Pinpoint the cell where the given text exists, returning its (X, Y) midpoint coordinate. 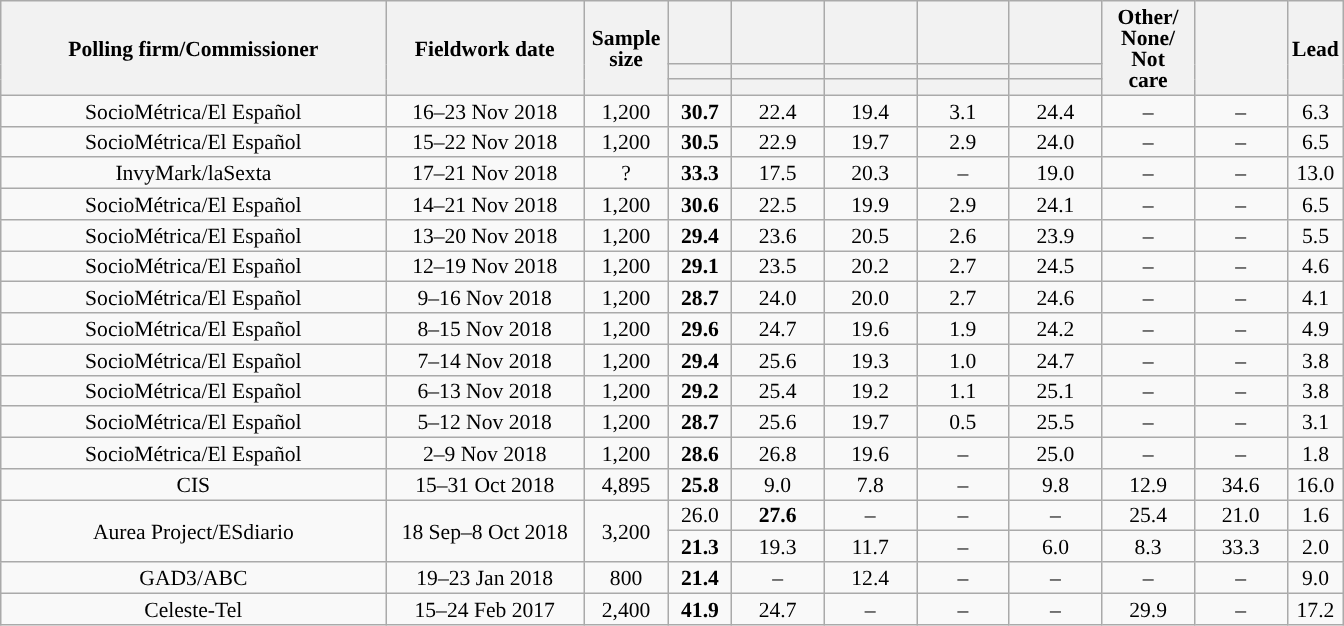
17–21 Nov 2018 (485, 174)
21.4 (700, 578)
InvyMark/laSexta (194, 174)
8–15 Nov 2018 (485, 328)
22.9 (778, 142)
CIS (194, 484)
19.2 (870, 390)
16.0 (1316, 484)
16–23 Nov 2018 (485, 110)
1.6 (1316, 516)
Polling firm/Commissioner (194, 48)
29.6 (700, 328)
8.3 (1148, 546)
7–14 Nov 2018 (485, 360)
4.1 (1316, 298)
34.6 (1240, 484)
17.5 (778, 174)
11.7 (870, 546)
29.1 (700, 266)
29.2 (700, 390)
9.8 (1056, 484)
7.8 (870, 484)
18 Sep–8 Oct 2018 (485, 531)
20.5 (870, 236)
6.0 (1056, 546)
21.3 (700, 546)
19–23 Jan 2018 (485, 578)
25.0 (1056, 454)
4,895 (626, 484)
23.5 (778, 266)
25.8 (700, 484)
24.6 (1056, 298)
24.2 (1056, 328)
15–31 Oct 2018 (485, 484)
2–9 Nov 2018 (485, 454)
12.9 (1148, 484)
21.0 (1240, 516)
20.2 (870, 266)
28.6 (700, 454)
6–13 Nov 2018 (485, 390)
30.6 (700, 204)
9–16 Nov 2018 (485, 298)
1.8 (1316, 454)
19.9 (870, 204)
17.2 (1316, 608)
Other/None/Notcare (1148, 48)
15–22 Nov 2018 (485, 142)
25.5 (1056, 422)
1.0 (962, 360)
Lead (1316, 48)
14–21 Nov 2018 (485, 204)
0.5 (962, 422)
19.0 (1056, 174)
4.6 (1316, 266)
1.9 (962, 328)
20.3 (870, 174)
24.1 (1056, 204)
22.4 (778, 110)
20.0 (870, 298)
4.9 (1316, 328)
19.4 (870, 110)
26.0 (700, 516)
24.5 (1056, 266)
25.1 (1056, 390)
41.9 (700, 608)
2.6 (962, 236)
Sample size (626, 48)
2,400 (626, 608)
22.5 (778, 204)
30.5 (700, 142)
GAD3/ABC (194, 578)
23.6 (778, 236)
29.9 (1148, 608)
2.0 (1316, 546)
Celeste-Tel (194, 608)
Aurea Project/ESdiario (194, 531)
23.9 (1056, 236)
13–20 Nov 2018 (485, 236)
800 (626, 578)
5–12 Nov 2018 (485, 422)
Fieldwork date (485, 48)
12.4 (870, 578)
5.5 (1316, 236)
26.8 (778, 454)
12–19 Nov 2018 (485, 266)
? (626, 174)
3,200 (626, 531)
27.6 (778, 516)
1.1 (962, 390)
30.7 (700, 110)
6.3 (1316, 110)
13.0 (1316, 174)
15–24 Feb 2017 (485, 608)
24.4 (1056, 110)
